Pinpoint the cell where the given text exists, returning its [x, y] midpoint coordinate. 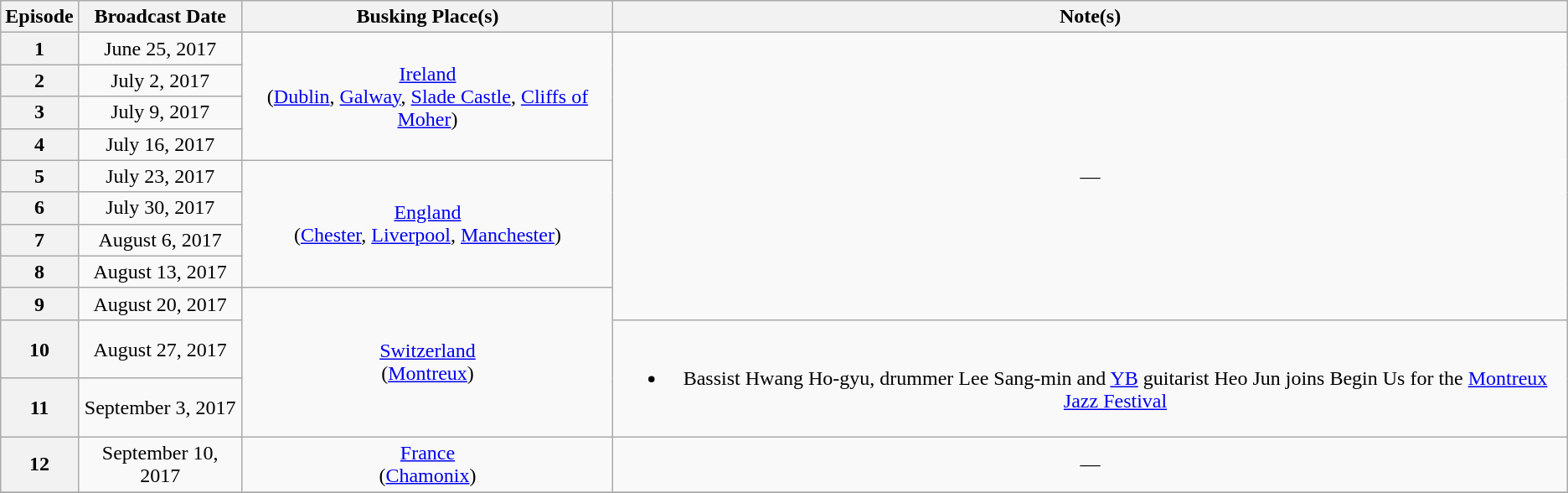
England(Chester, Liverpool, Manchester) [427, 224]
August 20, 2017 [160, 304]
11 [39, 407]
5 [39, 176]
July 16, 2017 [160, 144]
Ireland(Dublin, Galway, Slade Castle, Cliffs of Moher) [427, 96]
Busking Place(s) [427, 17]
July 23, 2017 [160, 176]
September 10, 2017 [160, 464]
6 [39, 208]
4 [39, 144]
10 [39, 349]
12 [39, 464]
July 30, 2017 [160, 208]
Switzerland(Montreux) [427, 362]
3 [39, 112]
Note(s) [1091, 17]
8 [39, 272]
Bassist Hwang Ho-gyu, drummer Lee Sang-min and YB guitarist Heo Jun joins Begin Us for the Montreux Jazz Festival [1091, 378]
Broadcast Date [160, 17]
August 27, 2017 [160, 349]
2 [39, 80]
7 [39, 240]
August 13, 2017 [160, 272]
September 3, 2017 [160, 407]
July 2, 2017 [160, 80]
1 [39, 49]
June 25, 2017 [160, 49]
Episode [39, 17]
July 9, 2017 [160, 112]
August 6, 2017 [160, 240]
France(Chamonix) [427, 464]
9 [39, 304]
